Output the (x, y) coordinate of the center of the cell containing the given text.  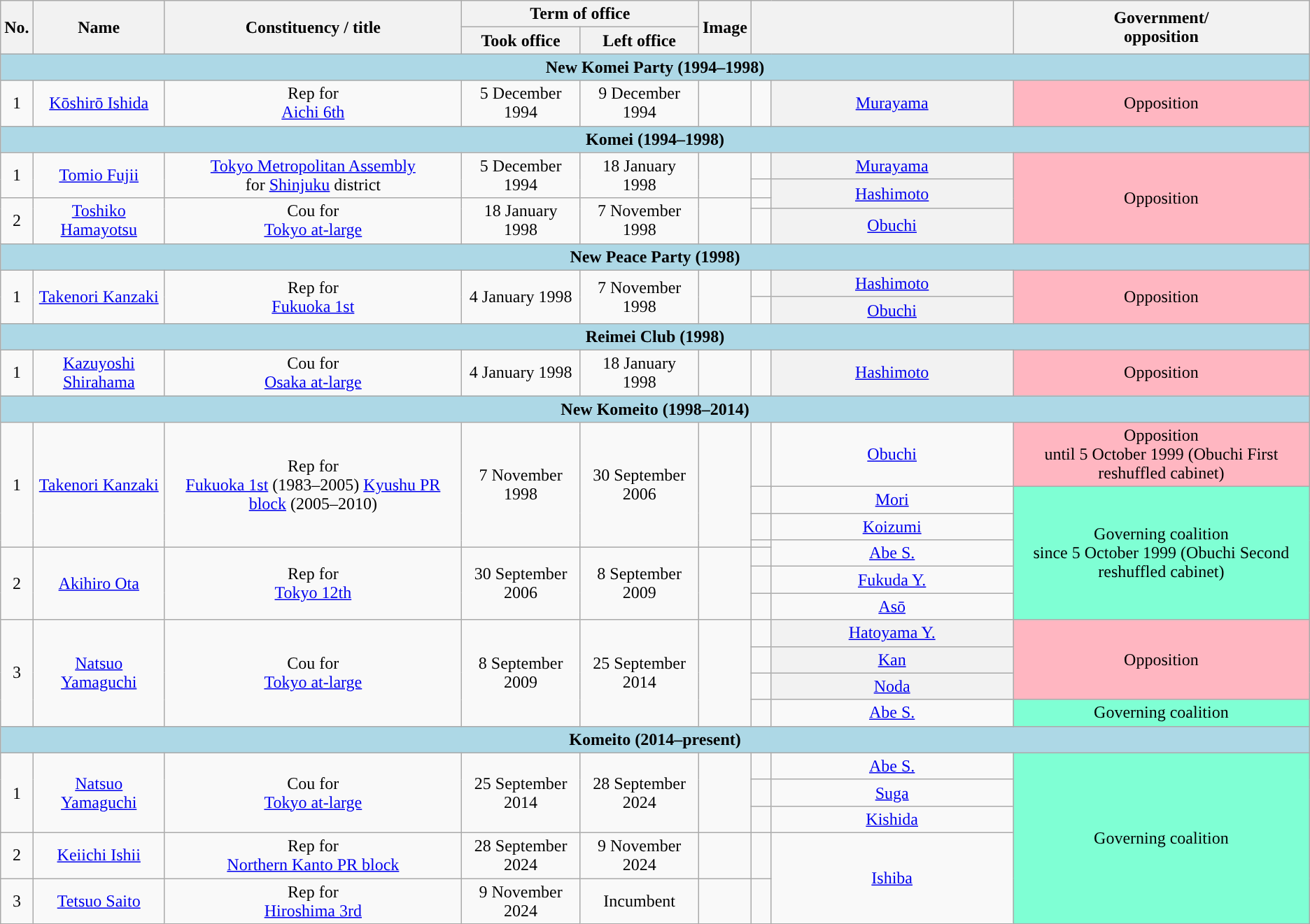
Image (725, 27)
Tomio Fujii (99, 175)
9 December 1994 (640, 104)
Tokyo Metropolitan Assemblyfor Shinjuku district (313, 175)
Komeito (2014–present) (655, 739)
Rep forFukuoka 1st (313, 297)
Rep forFukuoka 1st (1983–2005) Kyushu PR block (2005–2010) (313, 485)
Rep forHiroshima 3rd (313, 901)
Rep forNorthern Kanto PR block (313, 855)
Akihiro Ota (99, 583)
Name (99, 27)
Suga (892, 792)
Tetsuo Saito (99, 901)
Governing coalitionsince 5 October 1999 (Obuchi Second reshuffled cabinet) (1162, 553)
No. (17, 27)
Kōshirō Ishida (99, 104)
New Peace Party (1998) (655, 257)
Oppositionuntil 5 October 1999 (Obuchi First reshuffled cabinet) (1162, 455)
Mori (892, 500)
Term of office (579, 14)
Komei (1994–1998) (655, 139)
Kan (892, 660)
Fukuda Y. (892, 580)
Keiichi Ishii (99, 855)
Reimei Club (1998) (655, 336)
Rep forAichi 6th (313, 104)
New Komeito (1998–2014) (655, 409)
Koizumi (892, 527)
Constituency / title (313, 27)
Kazuyoshi Shirahama (99, 372)
Toshiko Hamayotsu (99, 221)
Kishida (892, 819)
Left office (640, 41)
New Komei Party (1994–1998) (655, 67)
Asō (892, 606)
Rep forTokyo 12th (313, 583)
Took office (521, 41)
Hatoyama Y. (892, 633)
Incumbent (640, 901)
Noda (892, 686)
Government/opposition (1162, 27)
Ishiba (892, 878)
Cou forOsaka at-large (313, 372)
